Capture the cell that displays the provided text and extract its [X, Y] central coordinate. 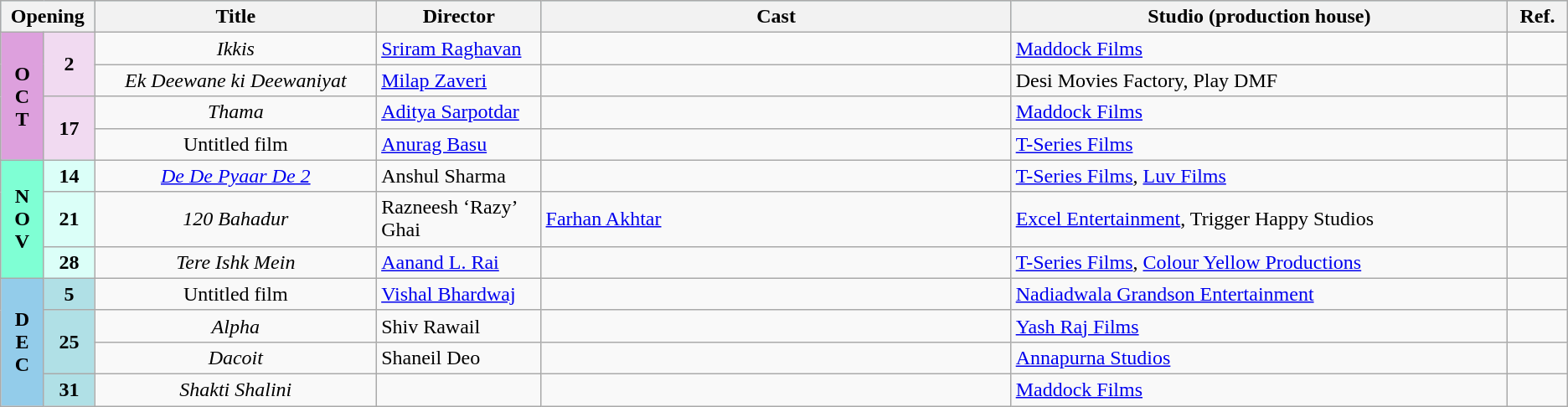
Aanand L. Rai [459, 262]
Director [459, 17]
Studio (production house) [1259, 17]
NOV [22, 219]
14 [69, 176]
Sriram Raghavan [459, 49]
Excel Entertainment, Trigger Happy Studios [1259, 219]
T-Series Films [1259, 144]
Desi Movies Factory, Play DMF [1259, 80]
T-Series Films, Colour Yellow Productions [1259, 262]
Ref. [1538, 17]
Anurag Basu [459, 144]
Aditya Sarpotdar [459, 112]
Ikkis [236, 49]
Razneesh ‘Razy’ Ghai [459, 219]
Ek Deewane ki Deewaniyat [236, 80]
21 [69, 219]
Anshul Sharma [459, 176]
Alpha [236, 326]
De De Pyaar De 2 [236, 176]
OCT [22, 96]
Vishal Bhardwaj [459, 294]
Milap Zaveri [459, 80]
17 [69, 128]
2 [69, 64]
Nadiadwala Grandson Entertainment [1259, 294]
Tere Ishk Mein [236, 262]
Shaneil Deo [459, 358]
Shiv Rawail [459, 326]
Dacoit [236, 358]
Annapurna Studios [1259, 358]
Opening [48, 17]
Title [236, 17]
25 [69, 342]
5 [69, 294]
Farhan Akhtar [776, 219]
28 [69, 262]
Thama [236, 112]
31 [69, 389]
Shakti Shalini [236, 389]
T-Series Films, Luv Films [1259, 176]
120 Bahadur [236, 219]
DEC [22, 342]
Yash Raj Films [1259, 326]
Cast [776, 17]
